Determine the (X, Y) coordinate at the center of the cell enclosing the given text.  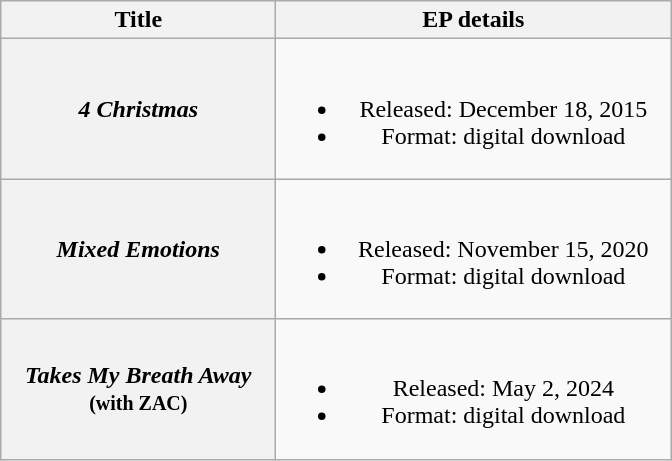
Takes My Breath Away (with ZAC) (138, 389)
Released: November 15, 2020Format: digital download (474, 249)
Mixed Emotions (138, 249)
Released: May 2, 2024Format: digital download (474, 389)
Released: December 18, 2015Format: digital download (474, 109)
Title (138, 20)
4 Christmas (138, 109)
EP details (474, 20)
